Pinpoint the cell where the given text exists, returning its [X, Y] midpoint coordinate. 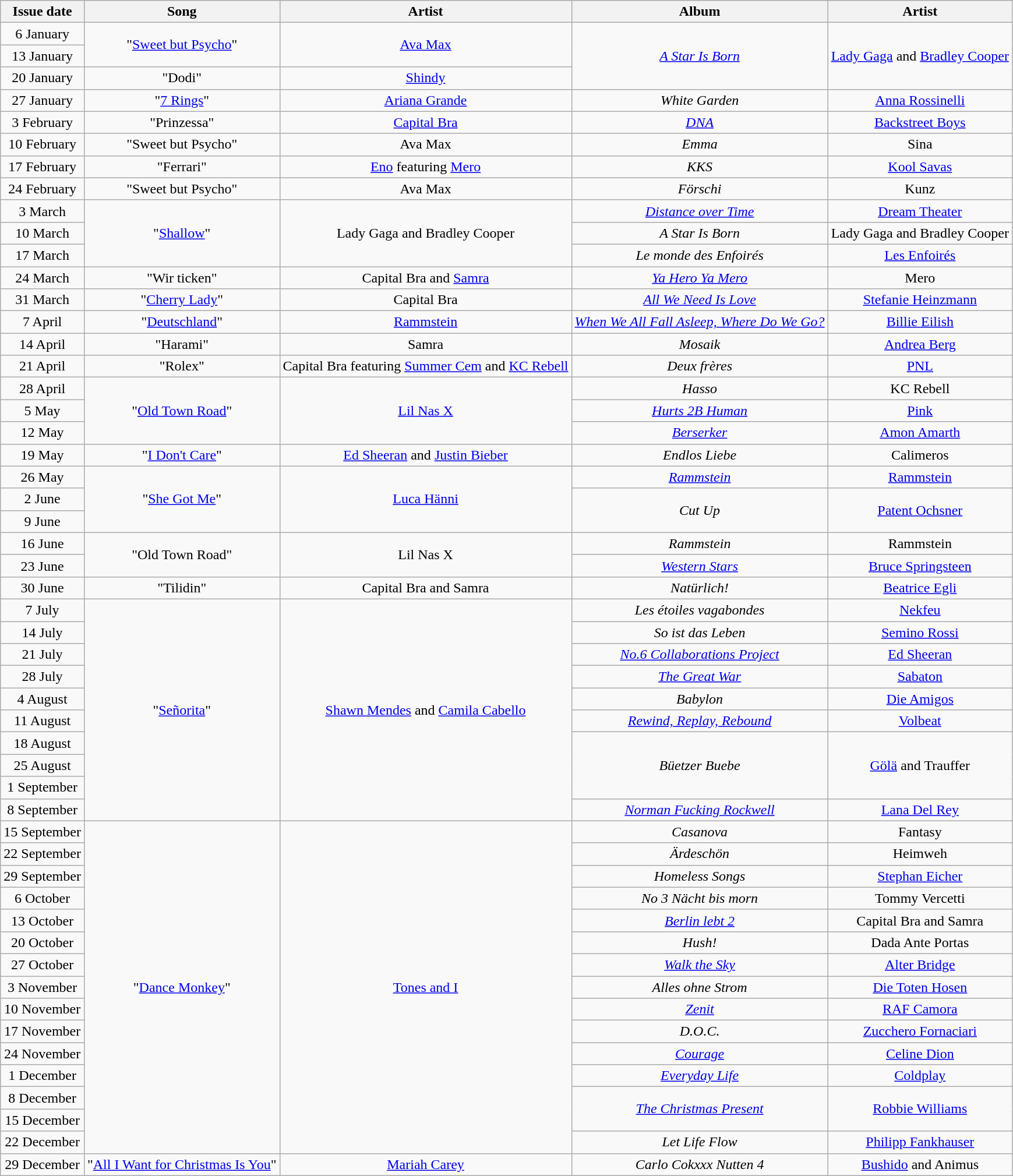
15 December [43, 1120]
Shindy [425, 78]
28 July [43, 677]
2 June [43, 499]
Mero [920, 278]
Ariana Grande [425, 100]
Everyday Life [700, 1076]
26 May [43, 477]
"Señorita" [182, 709]
22 December [43, 1142]
8 December [43, 1098]
Die Amigos [920, 699]
Fantasy [920, 832]
Shawn Mendes and Camila Cabello [425, 709]
When We All Fall Asleep, Where Do We Go? [700, 322]
Lana Del Rey [920, 810]
"She Got Me" [182, 499]
10 March [43, 233]
Stephan Eicher [920, 876]
Carlo Cokxxx Nutten 4 [700, 1164]
Ed Sheeran and Justin Bieber [425, 455]
Backstreet Boys [920, 122]
Let Life Flow [700, 1142]
"Deutschland" [182, 322]
17 March [43, 255]
All We Need Is Love [700, 300]
Hasso [700, 389]
Kunz [920, 189]
25 August [43, 765]
D.O.C. [700, 1032]
24 March [43, 278]
8 September [43, 810]
Ärdeschön [700, 854]
Courage [700, 1054]
Bruce Springsteen [920, 566]
12 May [43, 433]
Semino Rossi [920, 632]
Cut Up [700, 510]
1 December [43, 1076]
24 February [43, 189]
Amon Amarth [920, 433]
So ist das Leben [700, 632]
Les Enfoirés [920, 255]
19 May [43, 455]
Samra [425, 344]
"All I Want for Christmas Is You" [182, 1164]
27 October [43, 965]
31 March [43, 300]
15 September [43, 832]
No.6 Collaborations Project [700, 655]
KKS [700, 167]
Die Toten Hosen [920, 987]
"Cherry Lady" [182, 300]
Volbeat [920, 721]
Rewind, Replay, Rebound [700, 721]
Mosaik [700, 344]
23 June [43, 566]
Robbie Williams [920, 1109]
Nekfeu [920, 610]
Ya Hero Ya Mero [700, 278]
Capital Bra featuring Summer Cem and KC Rebell [425, 366]
14 April [43, 344]
Büetzer Buebe [700, 765]
"Shallow" [182, 233]
Walk the Sky [700, 965]
Emma [700, 144]
Gölä and Trauffer [920, 765]
9 June [43, 521]
5 May [43, 411]
Endlos Liebe [700, 455]
4 August [43, 699]
27 January [43, 100]
17 February [43, 167]
Eno featuring Mero [425, 167]
17 November [43, 1032]
Tommy Vercetti [920, 898]
13 October [43, 920]
Bushido and Animus [920, 1164]
Beatrice Egli [920, 588]
29 December [43, 1164]
Zenit [700, 1009]
18 August [43, 743]
No 3 Nächt bis morn [700, 898]
Celine Dion [920, 1054]
6 January [43, 34]
"I Don't Care" [182, 455]
Les étoiles vagabondes [700, 610]
"Prinzessa" [182, 122]
Casanova [700, 832]
"Wir ticken" [182, 278]
Berserker [700, 433]
Dada Ante Portas [920, 942]
7 April [43, 322]
"7 Rings" [182, 100]
Deux frères [700, 366]
Le monde des Enfoirés [700, 255]
Förschi [700, 189]
Andrea Berg [920, 344]
The Great War [700, 677]
21 July [43, 655]
Patent Ochsner [920, 510]
"Tilidin" [182, 588]
Western Stars [700, 566]
Hurts 2B Human [700, 411]
1 September [43, 787]
Babylon [700, 699]
Norman Fucking Rockwell [700, 810]
Issue date [43, 12]
DNA [700, 122]
Distance over Time [700, 211]
6 October [43, 898]
24 November [43, 1054]
13 January [43, 56]
14 July [43, 632]
3 November [43, 987]
3 February [43, 122]
Stefanie Heinzmann [920, 300]
Song [182, 12]
29 September [43, 876]
"Ferrari" [182, 167]
The Christmas Present [700, 1109]
11 August [43, 721]
KC Rebell [920, 389]
Sabaton [920, 677]
30 June [43, 588]
Alles ohne Strom [700, 987]
Billie Eilish [920, 322]
Tones and I [425, 987]
"Dodi" [182, 78]
White Garden [700, 100]
20 October [43, 942]
Homeless Songs [700, 876]
Natürlich! [700, 588]
3 March [43, 211]
Dream Theater [920, 211]
Calimeros [920, 455]
Hush! [700, 942]
Anna Rossinelli [920, 100]
"Dance Monkey" [182, 987]
16 June [43, 543]
Berlin lebt 2 [700, 920]
"Rolex" [182, 366]
RAF Camora [920, 1009]
28 April [43, 389]
10 February [43, 144]
Sina [920, 144]
Album [700, 12]
Ed Sheeran [920, 655]
Zucchero Fornaciari [920, 1032]
PNL [920, 366]
22 September [43, 854]
21 April [43, 366]
Kool Savas [920, 167]
Philipp Fankhauser [920, 1142]
Alter Bridge [920, 965]
Mariah Carey [425, 1164]
Luca Hänni [425, 499]
7 July [43, 610]
Coldplay [920, 1076]
"Harami" [182, 344]
Pink [920, 411]
10 November [43, 1009]
20 January [43, 78]
Heimweh [920, 854]
